From the cell containing the given text, extract its center point as [X, Y] coordinate. 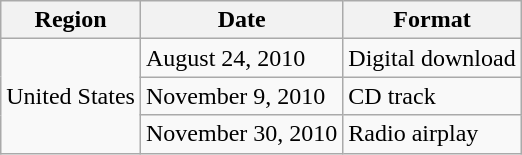
November 9, 2010 [241, 96]
November 30, 2010 [241, 134]
Region [71, 20]
Format [432, 20]
Radio airplay [432, 134]
Digital download [432, 58]
August 24, 2010 [241, 58]
CD track [432, 96]
Date [241, 20]
United States [71, 96]
